Extract the (x, y) coordinate from the center of the cell holding the provided text.  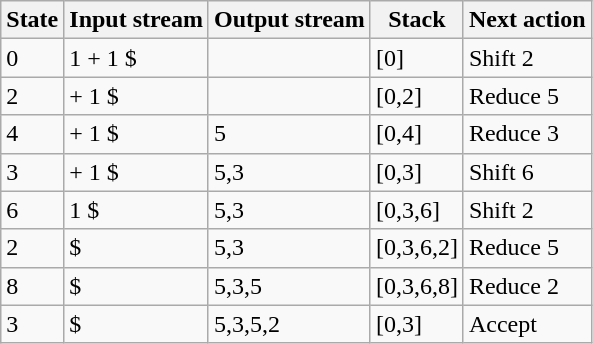
5 (289, 134)
4 (32, 134)
5,3,5,2 (289, 324)
Accept (527, 324)
[0,3,6,8] (416, 286)
Next action (527, 20)
1 $ (136, 210)
[0,3,6] (416, 210)
8 (32, 286)
Input stream (136, 20)
[0,4] (416, 134)
Shift 6 (527, 172)
[0,2] (416, 96)
Stack (416, 20)
Output stream (289, 20)
Reduce 3 (527, 134)
Reduce 2 (527, 286)
[0] (416, 58)
1 + 1 $ (136, 58)
5,3,5 (289, 286)
6 (32, 210)
[0,3,6,2] (416, 248)
State (32, 20)
0 (32, 58)
